Return (x, y) of the center of cell containing provided text 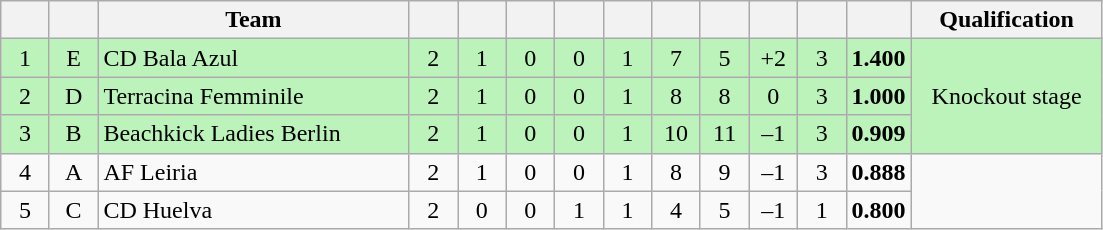
AF Leiria (254, 172)
CD Bala Azul (254, 58)
7 (676, 58)
9 (724, 172)
B (74, 134)
CD Huelva (254, 210)
Knockout stage (1006, 96)
0.888 (878, 172)
A (74, 172)
+2 (774, 58)
10 (676, 134)
Terracina Femminile (254, 96)
1.400 (878, 58)
Beachkick Ladies Berlin (254, 134)
0.800 (878, 210)
Team (254, 20)
1.000 (878, 96)
Qualification (1006, 20)
0.909 (878, 134)
C (74, 210)
11 (724, 134)
E (74, 58)
D (74, 96)
